Return [x, y] of the center of cell containing provided text 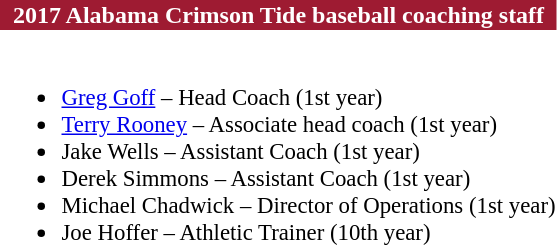
2017 Alabama Crimson Tide baseball coaching staff [278, 15]
